For the text-containing cell, return its midpoint in (X, Y) coordinate format. 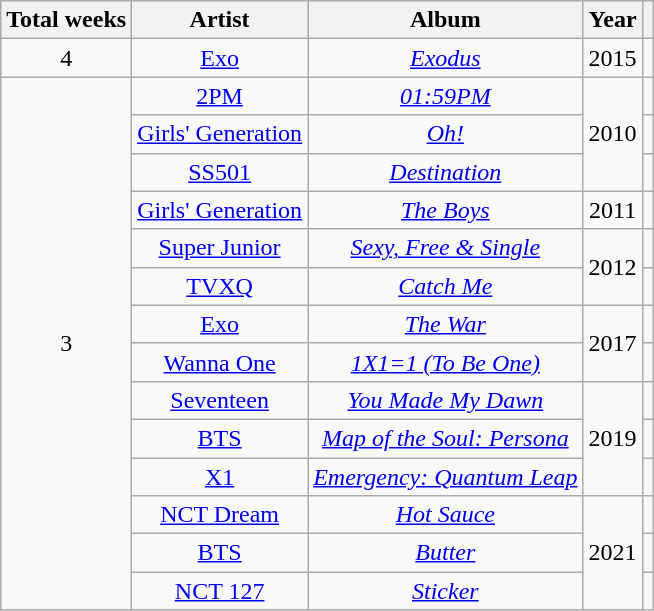
1X1=1 (To Be One) (446, 362)
SS501 (220, 172)
Seventeen (220, 400)
Year (612, 20)
Sexy, Free & Single (446, 248)
Exodus (446, 58)
2017 (612, 343)
Hot Sauce (446, 515)
Album (446, 20)
TVXQ (220, 286)
Emergency: Quantum Leap (446, 477)
Super Junior (220, 248)
Catch Me (446, 286)
NCT 127 (220, 591)
2019 (612, 438)
X1 (220, 477)
2PM (220, 96)
NCT Dream (220, 515)
Map of the Soul: Persona (446, 438)
2021 (612, 553)
Destination (446, 172)
2012 (612, 267)
2015 (612, 58)
3 (66, 344)
2010 (612, 134)
The War (446, 324)
01:59PM (446, 96)
Artist (220, 20)
Oh! (446, 134)
4 (66, 58)
Total weeks (66, 20)
Wanna One (220, 362)
You Made My Dawn (446, 400)
2011 (612, 210)
The Boys (446, 210)
Butter (446, 553)
Sticker (446, 591)
